Scan for the cell matching the given text and deliver its [x, y] coordinate at center. 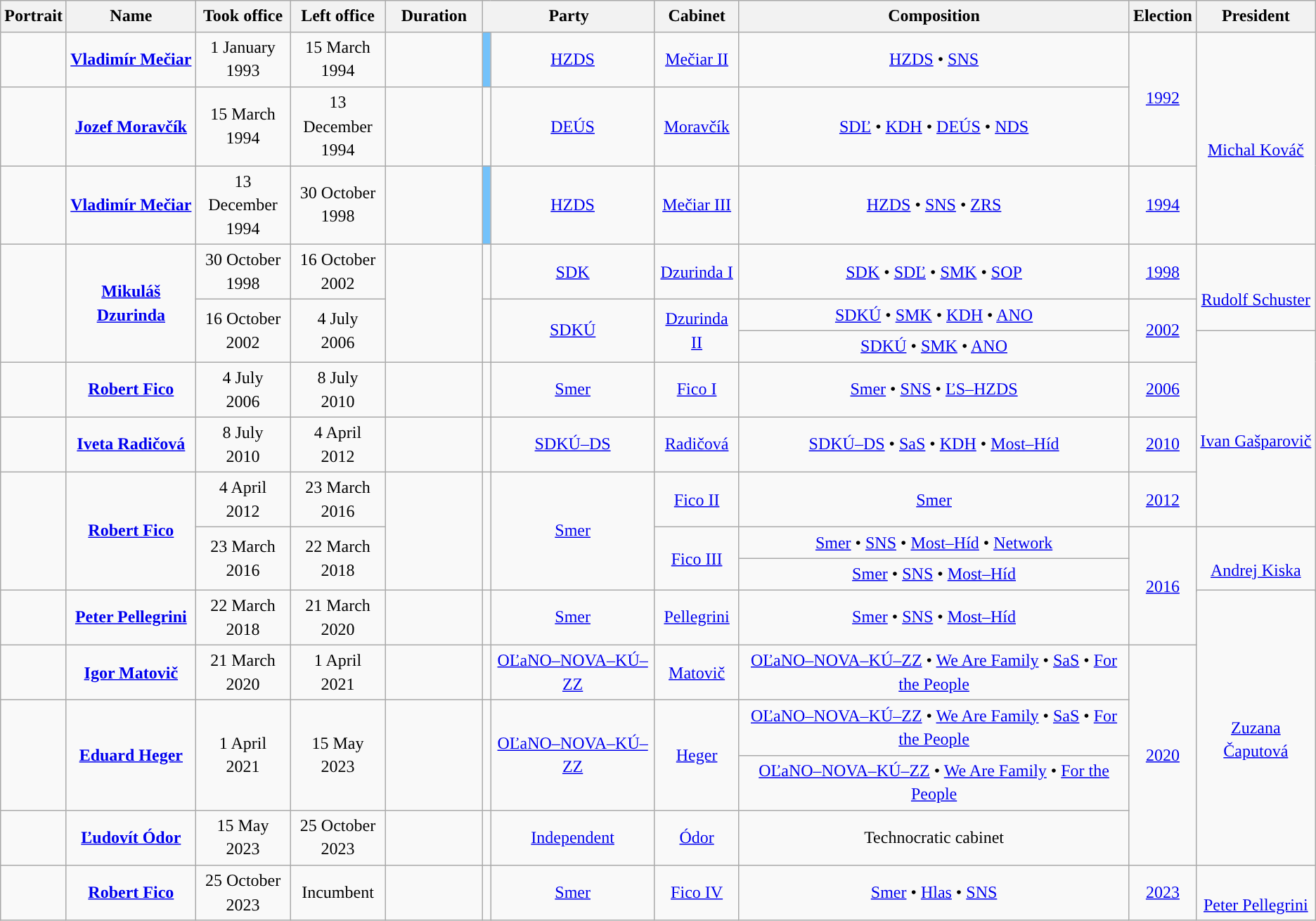
Zuzana Čaputová [1256, 727]
1994 [1163, 205]
Rudolf Schuster [1256, 287]
Smer • Hlas • SNS [934, 893]
DEÚS [573, 127]
Pellegrini [696, 617]
2012 [1163, 500]
Dzurinda II [696, 330]
1992 [1163, 98]
Fico II [696, 500]
Fico III [696, 558]
Incumbent [337, 893]
Michal Kováč [1256, 138]
Mikuláš Dzurinda [131, 303]
Name [131, 17]
SDKÚ [573, 330]
SDK • SDĽ • SMK • SOP [934, 271]
Party [569, 17]
Ódor [696, 837]
Iveta Radičová [131, 444]
OĽaNO–NOVA–KÚ–ZZ • We Are Family • For the People [934, 782]
Dzurinda I [696, 271]
2020 [1163, 755]
HZDS • SNS [934, 59]
SDKÚ–DS [573, 444]
Andrej Kiska [1256, 558]
2023 [1163, 893]
SDK [573, 271]
2010 [1163, 444]
2006 [1163, 389]
Jozef Moravčík [131, 127]
2002 [1163, 330]
Ivan Gašparovič [1256, 429]
Smer • SNS • Most–Híd • Network [934, 543]
Portrait [34, 17]
Technocratic cabinet [934, 837]
Radičová [696, 444]
Moravčík [696, 127]
Cabinet [696, 17]
2016 [1163, 586]
HZDS • SNS • ZRS [934, 205]
Eduard Heger [131, 755]
Left office [337, 17]
Independent [573, 837]
Smer • SNS • ĽS–HZDS [934, 389]
1998 [1163, 271]
Fico I [696, 389]
Election [1163, 17]
Fico IV [696, 893]
President [1256, 17]
Took office [243, 17]
SDKÚ • SMK • ANO [934, 346]
Mečiar II [696, 59]
Igor Matovič [131, 673]
1 January1993 [243, 59]
Ľudovít Ódor [131, 837]
Duration [434, 17]
Matovič [696, 673]
SDKÚ • SMK • KDH • ANO [934, 315]
Composition [934, 17]
SDKÚ–DS • SaS • KDH • Most–Híd [934, 444]
Mečiar III [696, 205]
Heger [696, 755]
SDĽ • KDH • DEÚS • NDS [934, 127]
